Find where the given text appears and provide that cell's center as (X, Y) coordinate. 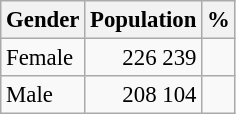
Male (43, 95)
Population (144, 20)
208 104 (144, 95)
% (218, 20)
Gender (43, 20)
Female (43, 58)
226 239 (144, 58)
